Return [X, Y] of the center of cell containing provided text 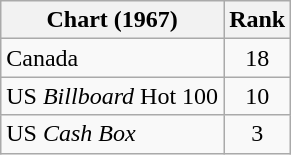
18 [258, 58]
US Cash Box [112, 134]
10 [258, 96]
3 [258, 134]
US Billboard Hot 100 [112, 96]
Rank [258, 20]
Canada [112, 58]
Chart (1967) [112, 20]
